For the text-containing cell, return its midpoint in [X, Y] coordinate format. 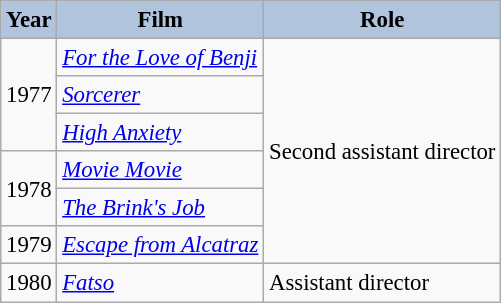
The Brink's Job [160, 208]
Assistant director [382, 283]
Movie Movie [160, 170]
1977 [29, 96]
Escape from Alcatraz [160, 245]
Role [382, 20]
Second assistant director [382, 152]
1979 [29, 245]
Fatso [160, 283]
For the Love of Benji [160, 58]
Film [160, 20]
1980 [29, 283]
Sorcerer [160, 95]
High Anxiety [160, 133]
Year [29, 20]
1978 [29, 188]
